For the text-containing cell, return its midpoint in [X, Y] coordinate format. 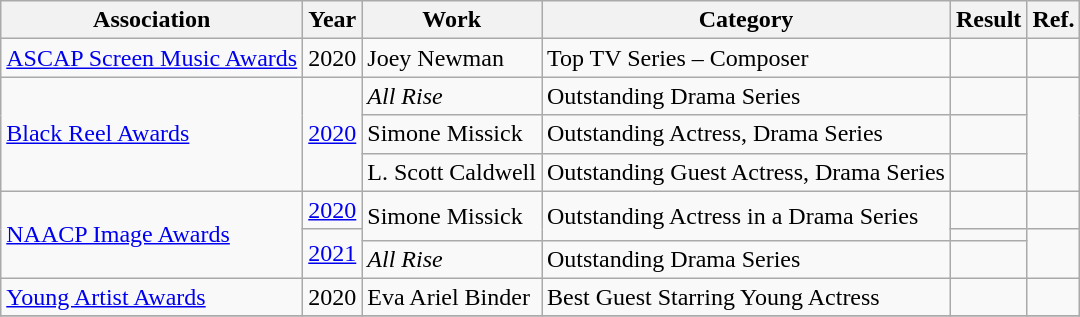
Eva Ariel Binder [452, 297]
Top TV Series – Composer [746, 58]
Ref. [1054, 20]
Association [152, 20]
Category [746, 20]
ASCAP Screen Music Awards [152, 58]
Best Guest Starring Young Actress [746, 297]
Work [452, 20]
Joey Newman [452, 58]
NAACP Image Awards [152, 234]
Black Reel Awards [152, 134]
Result [988, 20]
2021 [332, 254]
Outstanding Guest Actress, Drama Series [746, 172]
L. Scott Caldwell [452, 172]
Year [332, 20]
Outstanding Actress, Drama Series [746, 134]
Young Artist Awards [152, 297]
Outstanding Actress in a Drama Series [746, 216]
